Detect which cell encompasses the target text, then output its (X, Y) center coordinate. 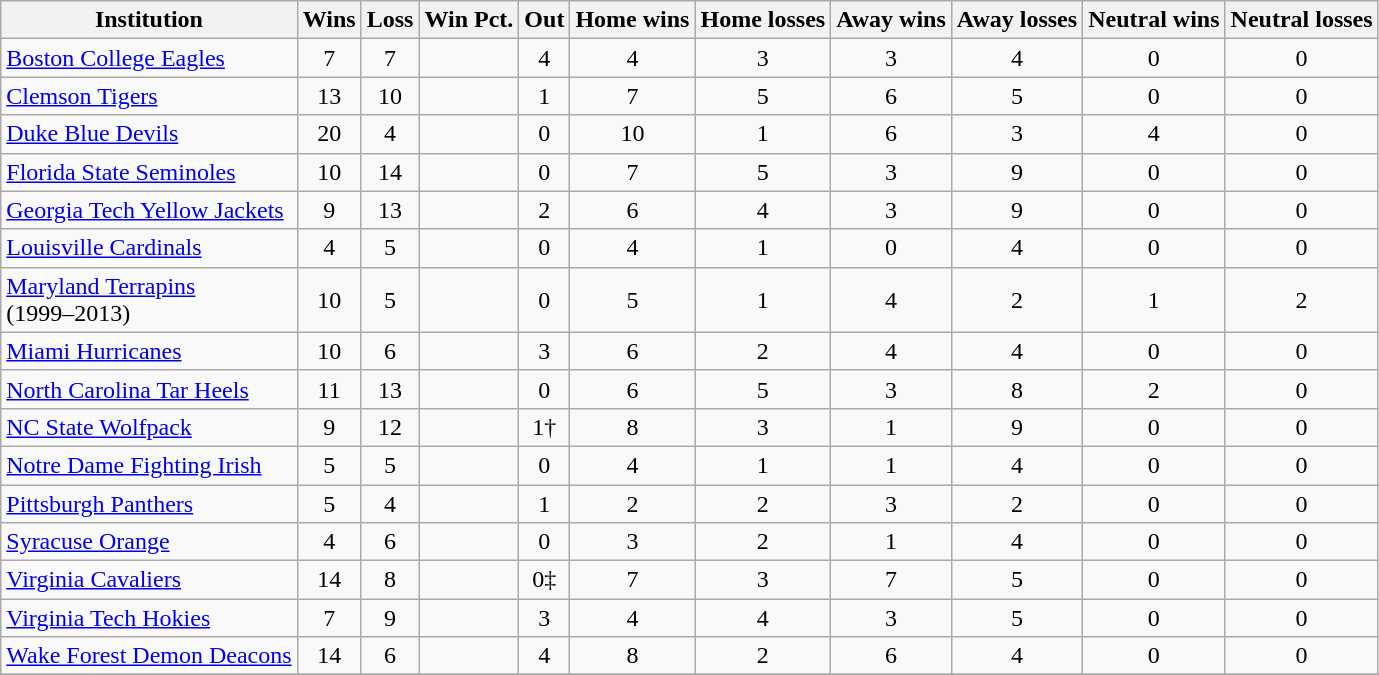
Virginia Cavaliers (149, 580)
Out (544, 20)
Syracuse Orange (149, 542)
Institution (149, 20)
Home losses (763, 20)
Win Pct. (469, 20)
Away losses (1016, 20)
Pittsburgh Panthers (149, 503)
Wake Forest Demon Deacons (149, 656)
Home wins (632, 20)
Boston College Eagles (149, 58)
Virginia Tech Hokies (149, 618)
Notre Dame Fighting Irish (149, 465)
Loss (390, 20)
Away wins (892, 20)
North Carolina Tar Heels (149, 389)
Miami Hurricanes (149, 351)
Maryland Terrapins (1999–2013) (149, 300)
Neutral wins (1154, 20)
NC State Wolfpack (149, 427)
Neutral losses (1302, 20)
12 (390, 427)
11 (329, 389)
Florida State Seminoles (149, 172)
Louisville Cardinals (149, 248)
Duke Blue Devils (149, 134)
20 (329, 134)
1† (544, 427)
Wins (329, 20)
Georgia Tech Yellow Jackets (149, 210)
0‡ (544, 580)
Clemson Tigers (149, 96)
